Return [x, y] of the center of cell containing provided text 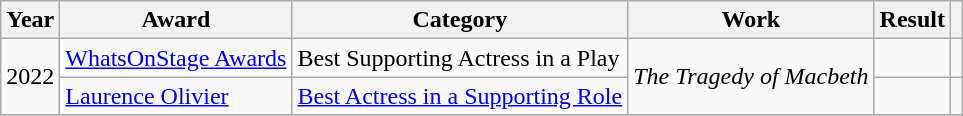
2022 [30, 77]
Award [176, 20]
The Tragedy of Macbeth [751, 77]
Laurence Olivier [176, 96]
Work [751, 20]
Category [460, 20]
Result [912, 20]
Year [30, 20]
Best Actress in a Supporting Role [460, 96]
WhatsOnStage Awards [176, 58]
Best Supporting Actress in a Play [460, 58]
